Locate the cell with the specified text and output its (X, Y) center coordinate. 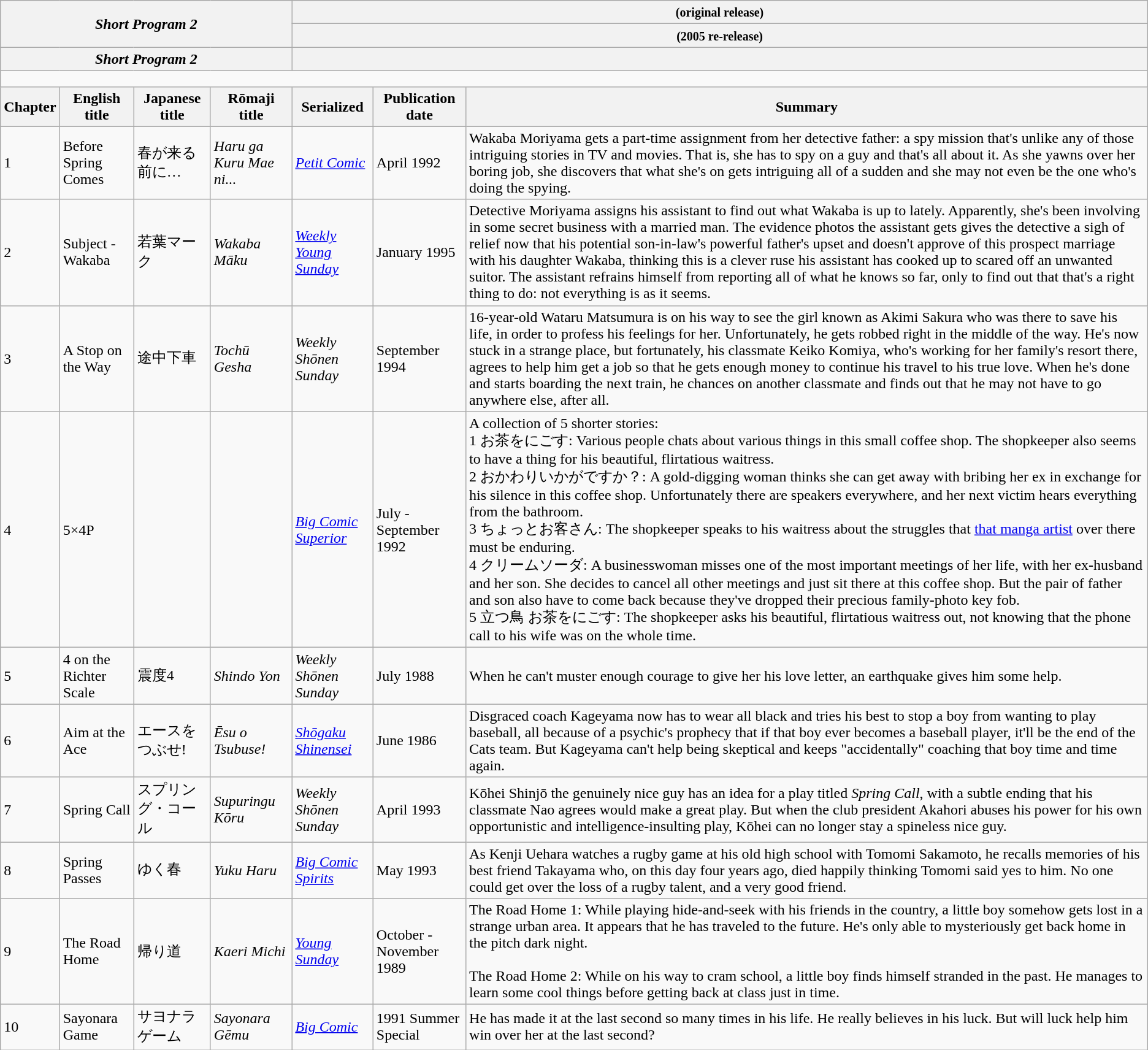
When he can't muster enough courage to give her his love letter, an earthquake gives him some help. (807, 676)
スプリング・コール (172, 810)
Shindo Yon (251, 676)
Petit Comic (332, 163)
10 (30, 1027)
Sayonara Gēmu (251, 1027)
Wakaba Māku (251, 253)
The Road Home (97, 952)
Spring Passes (97, 870)
Kaeri Michi (251, 952)
(2005 re-release) (720, 36)
Spring Call (97, 810)
5×4P (97, 530)
1 (30, 163)
He has made it at the last second so many times in his life. He really believes in his luck. But will luck help him win over her at the last second? (807, 1027)
Tochū Gesha (251, 358)
Before Spring Comes (97, 163)
June 1986 (419, 741)
September 1994 (419, 358)
(original release) (720, 12)
Aim at the Ace (97, 741)
2 (30, 253)
May 1993 (419, 870)
8 (30, 870)
Big Comic Spirits (332, 870)
Weekly Young Sunday (332, 253)
Supuringu Kōru (251, 810)
Japanese title (172, 107)
October - November 1989 (419, 952)
9 (30, 952)
April 1992 (419, 163)
Rōmaji title (251, 107)
Big Comic Superior (332, 530)
Haru ga Kuru Mae ni... (251, 163)
Ēsu o Tsubuse! (251, 741)
Sayonara Game (97, 1027)
Big Comic (332, 1027)
春が来る前に… (172, 163)
April 1993 (419, 810)
Yuku Haru (251, 870)
途中下車 (172, 358)
4 (30, 530)
6 (30, 741)
若葉マーク (172, 253)
A Stop on the Way (97, 358)
帰り道 (172, 952)
July - September 1992 (419, 530)
Serialized (332, 107)
Summary (807, 107)
July 1988 (419, 676)
Shōgaku Shinensei (332, 741)
Chapter (30, 107)
1991 Summer Special (419, 1027)
サヨナラゲーム (172, 1027)
エースをつぶせ! (172, 741)
Publication date (419, 107)
Subject - Wakaba (97, 253)
English title (97, 107)
7 (30, 810)
5 (30, 676)
震度4 (172, 676)
3 (30, 358)
4 on the Richter Scale (97, 676)
Young Sunday (332, 952)
ゆく春 (172, 870)
January 1995 (419, 253)
